From the cell containing the given text, extract its center point as [X, Y] coordinate. 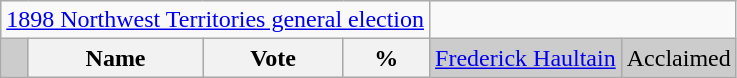
1898 Northwest Territories general election [216, 20]
Vote [273, 58]
Name [116, 58]
% [386, 58]
Frederick Haultain [526, 58]
Acclaimed [678, 58]
